Return [X, Y] of the center of cell containing provided text 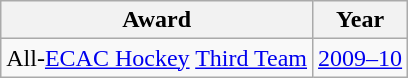
All-ECAC Hockey Third Team [157, 58]
Award [157, 20]
Year [360, 20]
2009–10 [360, 58]
